Search for the cell housing the specified text and yield its [X, Y] center coordinate. 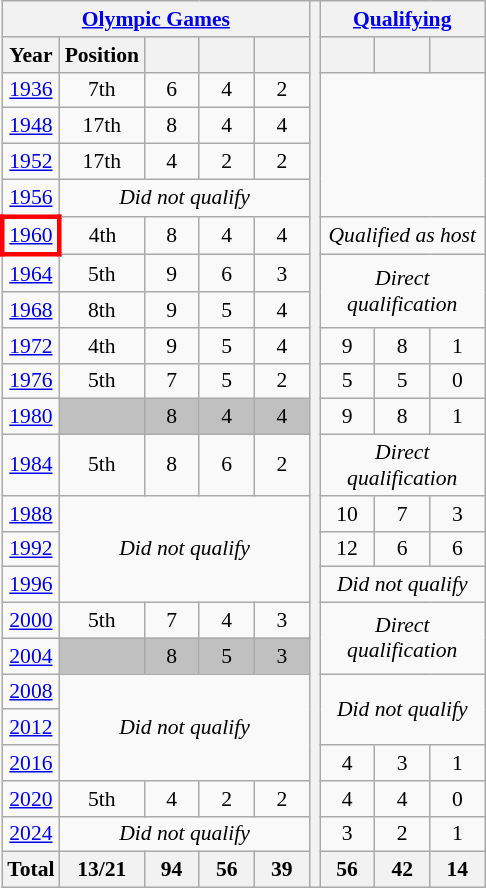
39 [282, 870]
Olympic Games [156, 19]
1980 [30, 417]
2000 [30, 621]
94 [172, 870]
1960 [30, 236]
1976 [30, 381]
7th [102, 90]
1968 [30, 310]
14 [458, 870]
1996 [30, 585]
1984 [30, 466]
13/21 [102, 870]
8th [102, 310]
12 [348, 549]
1952 [30, 162]
1948 [30, 126]
1992 [30, 549]
1988 [30, 514]
Total [30, 870]
2004 [30, 656]
1936 [30, 90]
2008 [30, 692]
1972 [30, 346]
Qualifying [402, 19]
2020 [30, 799]
2024 [30, 834]
42 [402, 870]
1956 [30, 198]
10 [348, 514]
Qualified as host [402, 236]
2016 [30, 763]
2012 [30, 728]
Year [30, 55]
Position [102, 55]
1964 [30, 274]
